From the cell containing the given text, extract its center point as (x, y) coordinate. 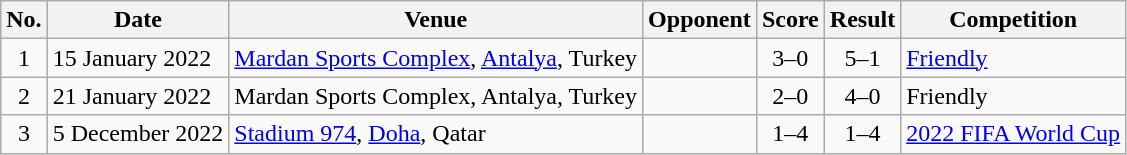
1 (24, 58)
Opponent (700, 20)
21 January 2022 (138, 96)
Competition (1014, 20)
Score (790, 20)
5–1 (862, 58)
Result (862, 20)
2–0 (790, 96)
3–0 (790, 58)
Date (138, 20)
Venue (436, 20)
2022 FIFA World Cup (1014, 134)
No. (24, 20)
15 January 2022 (138, 58)
Stadium 974, Doha, Qatar (436, 134)
4–0 (862, 96)
3 (24, 134)
5 December 2022 (138, 134)
2 (24, 96)
